Determine the (X, Y) coordinate at the center of the cell enclosing the given text.  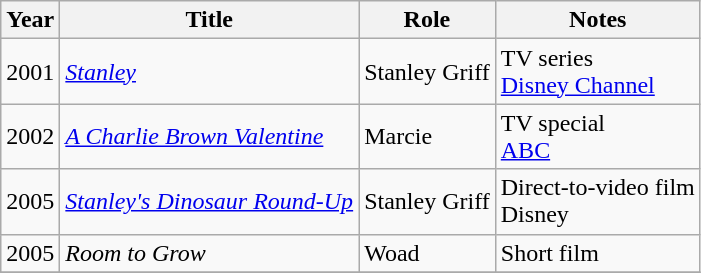
Direct-to-video filmDisney (598, 202)
TV seriesDisney Channel (598, 72)
TV specialABC (598, 136)
Room to Grow (210, 253)
Stanley (210, 72)
A Charlie Brown Valentine (210, 136)
Woad (428, 253)
Marcie (428, 136)
Notes (598, 20)
2002 (30, 136)
Stanley's Dinosaur Round-Up (210, 202)
Title (210, 20)
Year (30, 20)
Role (428, 20)
2001 (30, 72)
Short film (598, 253)
